From the cell containing the given text, extract its center point as [X, Y] coordinate. 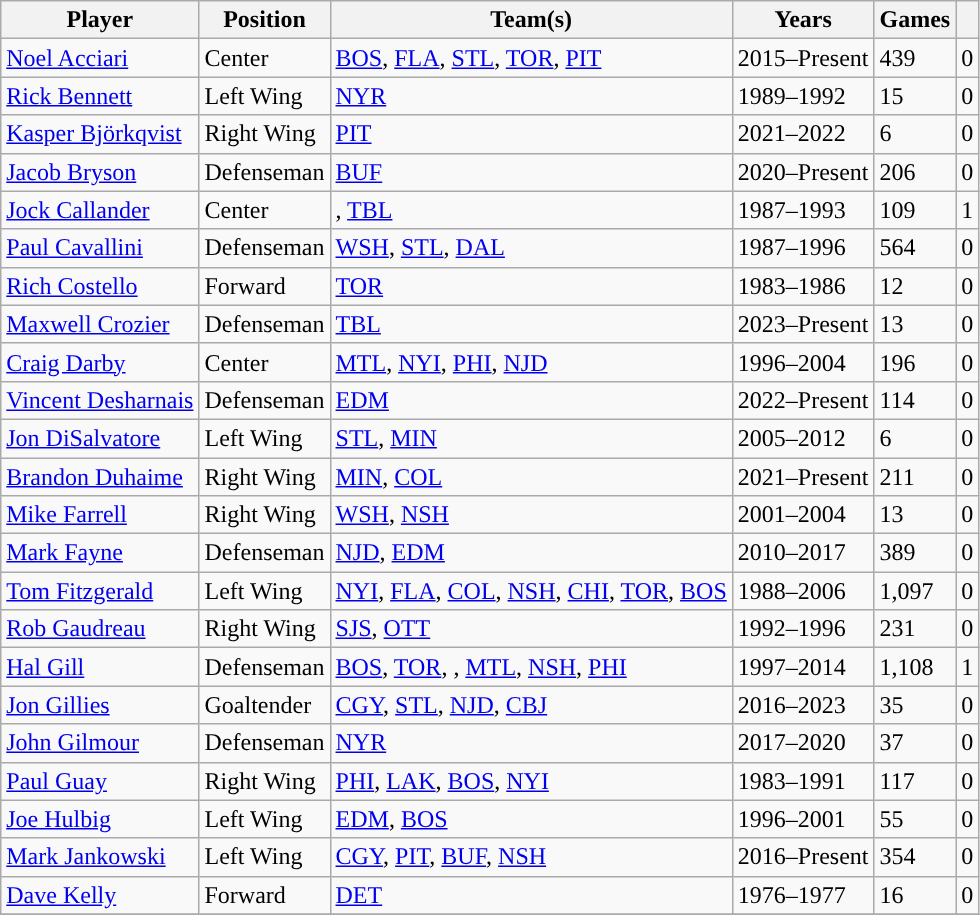
2005–2012 [803, 438]
NJD, EDM [531, 553]
Joe Hulbig [100, 819]
TBL [531, 324]
55 [915, 819]
117 [915, 781]
2017–2020 [803, 743]
564 [915, 248]
BOS, FLA, STL, TOR, PIT [531, 58]
CGY, STL, NJD, CBJ [531, 705]
211 [915, 477]
1,097 [915, 591]
MIN, COL [531, 477]
1987–1993 [803, 210]
37 [915, 743]
NYI, FLA, COL, NSH, CHI, TOR, BOS [531, 591]
1988–2006 [803, 591]
109 [915, 210]
Mark Jankowski [100, 857]
PIT [531, 134]
BOS, TOR, , MTL, NSH, PHI [531, 667]
35 [915, 705]
1996–2001 [803, 819]
Jacob Bryson [100, 172]
Team(s) [531, 20]
2016–Present [803, 857]
Mark Fayne [100, 553]
1,108 [915, 667]
Tom Fitzgerald [100, 591]
1983–1991 [803, 781]
2010–2017 [803, 553]
Games [915, 20]
SJS, OTT [531, 629]
Hal Gill [100, 667]
2016–2023 [803, 705]
Paul Guay [100, 781]
12 [915, 286]
Rob Gaudreau [100, 629]
2020–Present [803, 172]
15 [915, 96]
Rick Bennett [100, 96]
Dave Kelly [100, 895]
231 [915, 629]
MTL, NYI, PHI, NJD [531, 362]
2021–Present [803, 477]
Paul Cavallini [100, 248]
PHI, LAK, BOS, NYI [531, 781]
Noel Acciari [100, 58]
Jon DiSalvatore [100, 438]
Craig Darby [100, 362]
2015–Present [803, 58]
389 [915, 553]
Jon Gillies [100, 705]
, TBL [531, 210]
Years [803, 20]
STL, MIN [531, 438]
BUF [531, 172]
EDM [531, 400]
Rich Costello [100, 286]
1996–2004 [803, 362]
WSH, STL, DAL [531, 248]
TOR [531, 286]
1989–1992 [803, 96]
EDM, BOS [531, 819]
354 [915, 857]
Kasper Björkqvist [100, 134]
1992–1996 [803, 629]
Vincent Desharnais [100, 400]
CGY, PIT, BUF, NSH [531, 857]
206 [915, 172]
2001–2004 [803, 515]
196 [915, 362]
16 [915, 895]
2022–Present [803, 400]
1987–1996 [803, 248]
1997–2014 [803, 667]
2023–Present [803, 324]
Brandon Duhaime [100, 477]
114 [915, 400]
2021–2022 [803, 134]
439 [915, 58]
1976–1977 [803, 895]
Player [100, 20]
1983–1986 [803, 286]
Mike Farrell [100, 515]
Jock Callander [100, 210]
John Gilmour [100, 743]
Maxwell Crozier [100, 324]
Position [264, 20]
WSH, NSH [531, 515]
DET [531, 895]
Goaltender [264, 705]
